Provide the [x, y] coordinate of the cell's center where the given text is located.  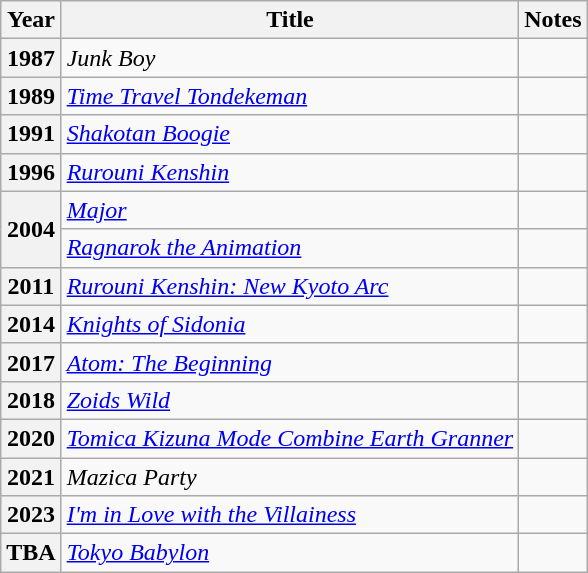
Shakotan Boogie [290, 134]
TBA [31, 553]
I'm in Love with the Villainess [290, 515]
1991 [31, 134]
Knights of Sidonia [290, 324]
Year [31, 20]
Tomica Kizuna Mode Combine Earth Granner [290, 438]
1987 [31, 58]
Zoids Wild [290, 400]
2011 [31, 286]
Rurouni Kenshin [290, 172]
Tokyo Babylon [290, 553]
Atom: The Beginning [290, 362]
2023 [31, 515]
Time Travel Tondekeman [290, 96]
2020 [31, 438]
2021 [31, 477]
2014 [31, 324]
Junk Boy [290, 58]
Major [290, 210]
1989 [31, 96]
Notes [553, 20]
Ragnarok the Animation [290, 248]
1996 [31, 172]
Rurouni Kenshin: New Kyoto Arc [290, 286]
2004 [31, 229]
2017 [31, 362]
Title [290, 20]
Mazica Party [290, 477]
2018 [31, 400]
